Extract the (x, y) coordinate from the center of the cell holding the provided text.  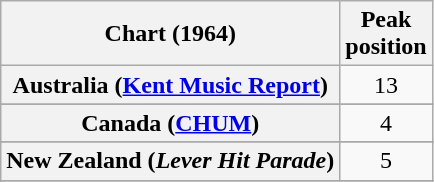
Chart (1964) (170, 34)
Peakposition (386, 34)
4 (386, 123)
5 (386, 161)
New Zealand (Lever Hit Parade) (170, 161)
13 (386, 85)
Australia (Kent Music Report) (170, 85)
Canada (CHUM) (170, 123)
